From the cell containing the given text, extract its center point as (x, y) coordinate. 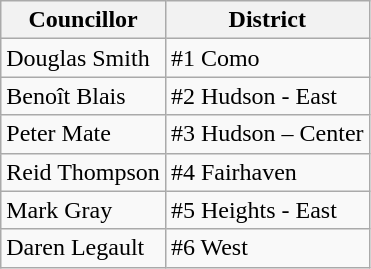
Reid Thompson (84, 172)
Benoît Blais (84, 96)
#3 Hudson – Center (267, 134)
Daren Legault (84, 248)
District (267, 20)
Douglas Smith (84, 58)
#1 Como (267, 58)
#2 Hudson - East (267, 96)
Councillor (84, 20)
#4 Fairhaven (267, 172)
Peter Mate (84, 134)
#5 Heights - East (267, 210)
#6 West (267, 248)
Mark Gray (84, 210)
